Locate the cell with the specified text and output its (X, Y) center coordinate. 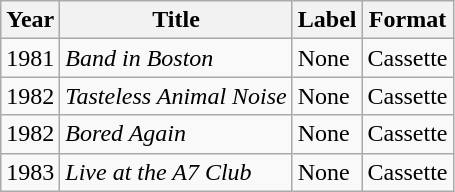
Tasteless Animal Noise (176, 96)
Live at the A7 Club (176, 172)
Format (408, 20)
Year (30, 20)
Title (176, 20)
1983 (30, 172)
Band in Boston (176, 58)
Bored Again (176, 134)
1981 (30, 58)
Label (327, 20)
